Search for the cell housing the specified text and yield its (X, Y) center coordinate. 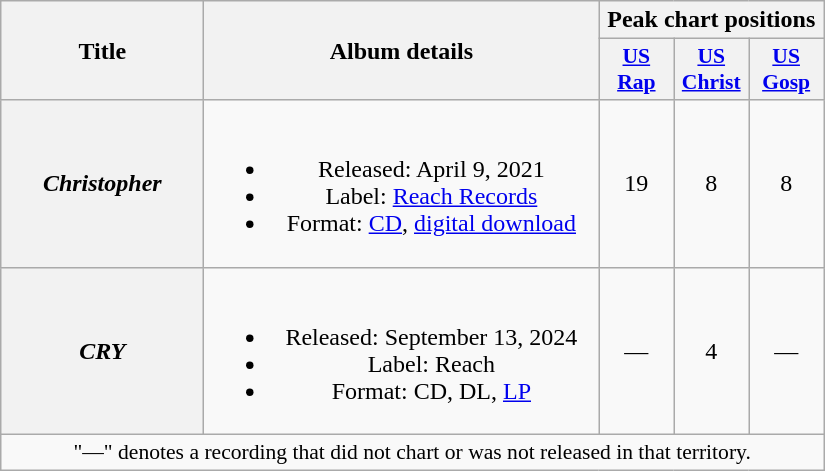
Christopher (102, 184)
Released: September 13, 2024Label: ReachFormat: CD, DL, LP (402, 350)
USChrist (712, 70)
USRap (636, 70)
Album details (402, 50)
Title (102, 50)
4 (712, 350)
Peak chart positions (712, 20)
Released: April 9, 2021Label: Reach RecordsFormat: CD, digital download (402, 184)
USGosp (786, 70)
19 (636, 184)
"—" denotes a recording that did not chart or was not released in that territory. (412, 452)
CRY (102, 350)
